Output the (X, Y) coordinate of the center of the cell containing the given text.  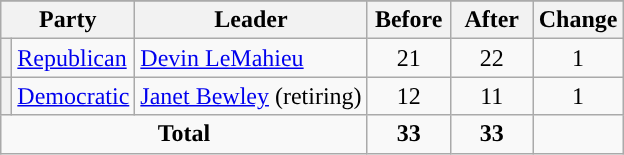
Republican (74, 58)
After (492, 20)
12 (408, 96)
Total (184, 134)
Change (578, 20)
Janet Bewley (retiring) (251, 96)
Before (408, 20)
Leader (251, 20)
Party (68, 20)
21 (408, 58)
22 (492, 58)
Democratic (74, 96)
11 (492, 96)
Devin LeMahieu (251, 58)
